Search for the cell housing the specified text and yield its (x, y) center coordinate. 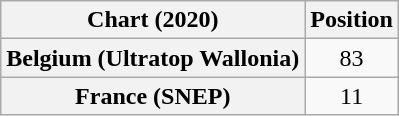
France (SNEP) (153, 96)
Chart (2020) (153, 20)
83 (352, 58)
Position (352, 20)
Belgium (Ultratop Wallonia) (153, 58)
11 (352, 96)
